Return the (x, y) coordinate for the center point of the cell that contains the specified text.  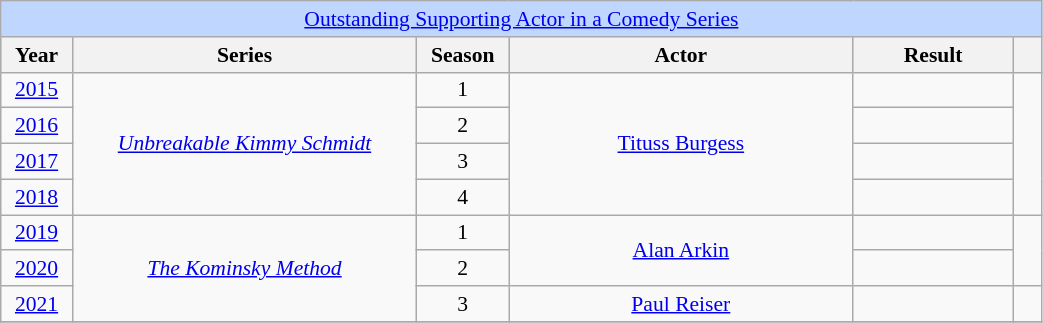
Alan Arkin (681, 250)
Unbreakable Kimmy Schmidt (244, 143)
Result (933, 55)
2015 (37, 90)
Paul Reiser (681, 304)
2021 (37, 304)
2019 (37, 233)
4 (463, 197)
Series (244, 55)
Outstanding Supporting Actor in a Comedy Series (522, 19)
2020 (37, 269)
Tituss Burgess (681, 143)
Season (463, 55)
2018 (37, 197)
2017 (37, 162)
Actor (681, 55)
The Kominsky Method (244, 268)
Year (37, 55)
2016 (37, 126)
